Return (X, Y) of the center of cell containing provided text 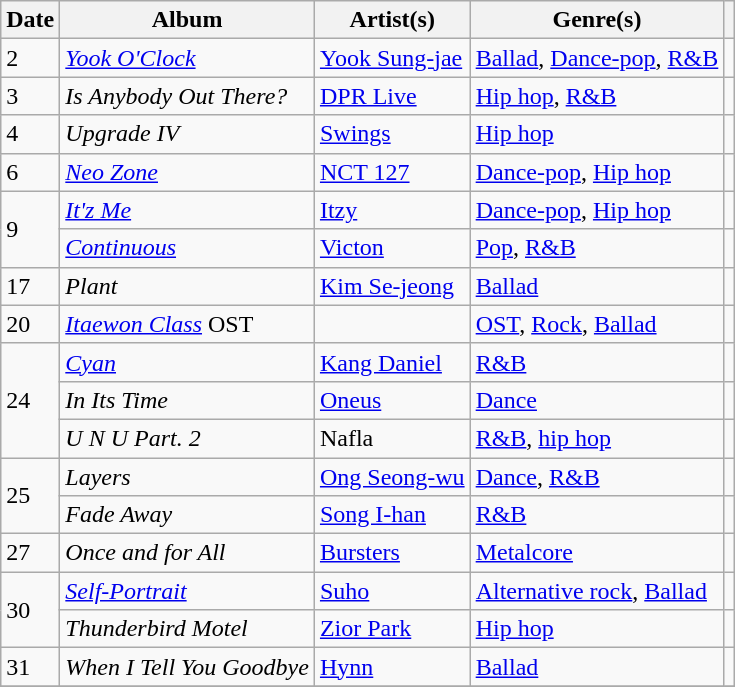
9 (30, 229)
2 (30, 58)
Yook Sung-jae (392, 58)
Itzy (392, 210)
27 (30, 553)
Itaewon Class OST (188, 324)
4 (30, 134)
25 (30, 496)
Genre(s) (597, 20)
Self-Portrait (188, 591)
DPR Live (392, 96)
Nafla (392, 438)
Upgrade IV (188, 134)
Album (188, 20)
Kim Se-jeong (392, 286)
Once and for All (188, 553)
Metalcore (597, 553)
NCT 127 (392, 172)
Artist(s) (392, 20)
U N U Part. 2 (188, 438)
Continuous (188, 248)
R&B, hip hop (597, 438)
6 (30, 172)
20 (30, 324)
Pop, R&B (597, 248)
Suho (392, 591)
Zior Park (392, 629)
It'z Me (188, 210)
Ong Seong-wu (392, 477)
Swings (392, 134)
17 (30, 286)
Hynn (392, 667)
When I Tell You Goodbye (188, 667)
24 (30, 400)
Ballad, Dance-pop, R&B (597, 58)
Layers (188, 477)
Plant (188, 286)
Victon (392, 248)
3 (30, 96)
Dance (597, 400)
In Its Time (188, 400)
Date (30, 20)
Hip hop, R&B (597, 96)
31 (30, 667)
OST, Rock, Ballad (597, 324)
Yook O'Clock (188, 58)
Is Anybody Out There? (188, 96)
Neo Zone (188, 172)
Thunderbird Motel (188, 629)
Dance, R&B (597, 477)
30 (30, 610)
Alternative rock, Ballad (597, 591)
Song I-han (392, 515)
Kang Daniel (392, 362)
Oneus (392, 400)
Cyan (188, 362)
Bursters (392, 553)
Fade Away (188, 515)
